Find where the given text appears and provide that cell's center as [X, Y] coordinate. 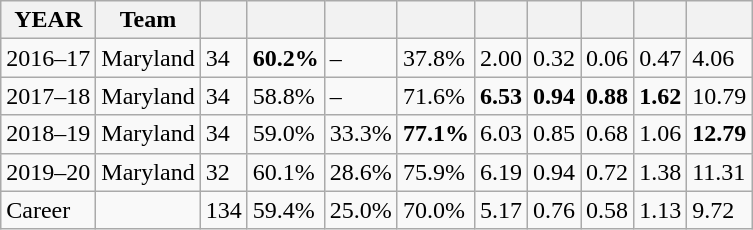
60.2% [286, 58]
75.9% [436, 172]
6.53 [500, 96]
0.72 [608, 172]
4.06 [720, 58]
59.0% [286, 134]
0.06 [608, 58]
Team [148, 20]
Career [48, 210]
2016–17 [48, 58]
11.31 [720, 172]
0.68 [608, 134]
28.6% [360, 172]
YEAR [48, 20]
70.0% [436, 210]
0.85 [554, 134]
0.32 [554, 58]
58.8% [286, 96]
71.6% [436, 96]
33.3% [360, 134]
32 [224, 172]
10.79 [720, 96]
60.1% [286, 172]
2019–20 [48, 172]
59.4% [286, 210]
5.17 [500, 210]
6.03 [500, 134]
12.79 [720, 134]
0.47 [660, 58]
2.00 [500, 58]
25.0% [360, 210]
1.62 [660, 96]
0.88 [608, 96]
134 [224, 210]
1.06 [660, 134]
9.72 [720, 210]
1.38 [660, 172]
0.58 [608, 210]
1.13 [660, 210]
37.8% [436, 58]
2017–18 [48, 96]
2018–19 [48, 134]
6.19 [500, 172]
0.76 [554, 210]
77.1% [436, 134]
